Return the [X, Y] coordinate for the center point of the cell that contains the specified text.  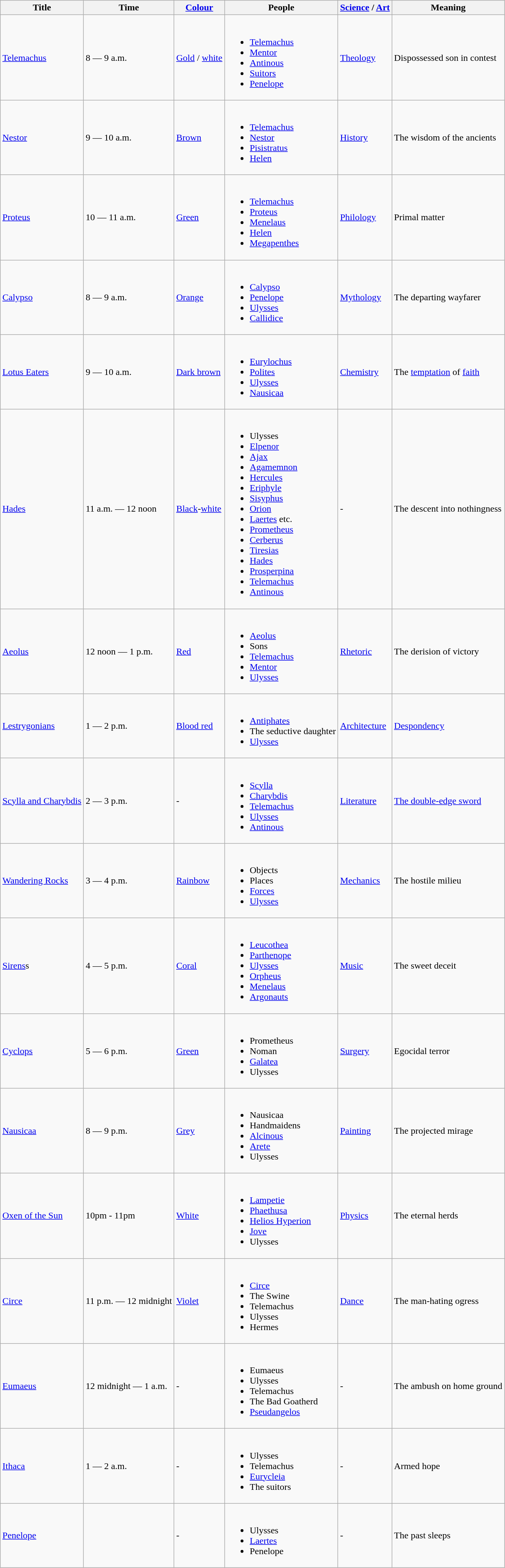
UlyssesElpenorAjaxAgamemnonHerculesEriphyleSisyphusOrionLaertes etc.PrometheusCerberusTiresiasHadesProsperpinaTelemachusAntinous [282, 509]
Sirenss [42, 966]
10pm - 11pm [129, 1216]
11 p.m. — 12 midnight [129, 1301]
Red [199, 651]
Dispossessed son in contest [448, 58]
Wandering Rocks [42, 880]
2 — 3 p.m. [129, 801]
The ambush on home ground [448, 1386]
The derision of victory [448, 651]
The temptation of faith [448, 372]
LampetiePhaethusaHelios HyperionJoveUlysses [282, 1216]
Meaning [448, 8]
ObjectsPlacesForcesUlysses [282, 880]
Chemistry [365, 372]
Hades [42, 509]
People [282, 8]
The wisdom of the ancients [448, 137]
Lotus Eaters [42, 372]
The sweet deceit [448, 966]
White [199, 1216]
Scylla and Charybdis [42, 801]
Brown [199, 137]
Title [42, 8]
Architecture [365, 726]
Dance [365, 1301]
11 a.m. — 12 noon [129, 509]
Coral [199, 966]
Nausicaa [42, 1131]
The man-hating ogress [448, 1301]
The departing wayfarer [448, 297]
AeolusSonsTelemachusMentorUlysses [282, 651]
The hostile milieu [448, 880]
Music [365, 966]
Mechanics [365, 880]
Rainbow [199, 880]
Egocidal terror [448, 1051]
LeucotheaParthenopeUlyssesOrpheusMenelausArgonauts [282, 966]
Black-white [199, 509]
Grey [199, 1131]
Mythology [365, 297]
Orange [199, 297]
CalypsoPenelopeUlyssesCallidice [282, 297]
4 — 5 p.m. [129, 966]
Blood red [199, 726]
TelemachusProteusMenelausHelenMegapenthes [282, 217]
Lestrygonians [42, 726]
Cyclops [42, 1051]
TelemachusNestorPisistratusHelen [282, 137]
AntiphatesThe seductive daughterUlysses [282, 726]
Telemachus [42, 58]
Despondency [448, 726]
Dark brown [199, 372]
12 midnight — 1 a.m. [129, 1386]
The descent into nothingness [448, 509]
UlyssesLaertesPenelope [282, 1535]
CirceThe SwineTelemachusUlyssesHermes [282, 1301]
EurylochusPolitesUlyssesNausicaa [282, 372]
Armed hope [448, 1466]
UlyssesTelemachusEurycleiaThe suitors [282, 1466]
3 — 4 p.m. [129, 880]
Aeolus [42, 651]
The double-edge sword [448, 801]
Penelope [42, 1535]
8 — 9 p.m. [129, 1131]
Calypso [42, 297]
Theology [365, 58]
12 noon — 1 p.m. [129, 651]
The past sleeps [448, 1535]
Philology [365, 217]
5 — 6 p.m. [129, 1051]
History [365, 137]
10 — 11 a.m. [129, 217]
Physics [365, 1216]
1 — 2 p.m. [129, 726]
EumaeusUlyssesTelemachusThe Bad GoatherdPseudangelos [282, 1386]
Painting [365, 1131]
Science / Art [365, 8]
Oxen of the Sun [42, 1216]
Rhetoric [365, 651]
Proteus [42, 217]
Primal matter [448, 217]
Literature [365, 801]
NausicaaHandmaidensAlcinousAreteUlysses [282, 1131]
Colour [199, 8]
TelemachusMentorAntinousSuitorsPenelope [282, 58]
Violet [199, 1301]
Nestor [42, 137]
The eternal herds [448, 1216]
Surgery [365, 1051]
1 — 2 a.m. [129, 1466]
Gold / white [199, 58]
Circe [42, 1301]
Eumaeus [42, 1386]
Ithaca [42, 1466]
PrometheusNomanGalateaUlysses [282, 1051]
Time [129, 8]
ScyllaCharybdisTelemachusUlyssesAntinous [282, 801]
The projected mirage [448, 1131]
